Pinpoint the cell where the given text exists, returning its [x, y] midpoint coordinate. 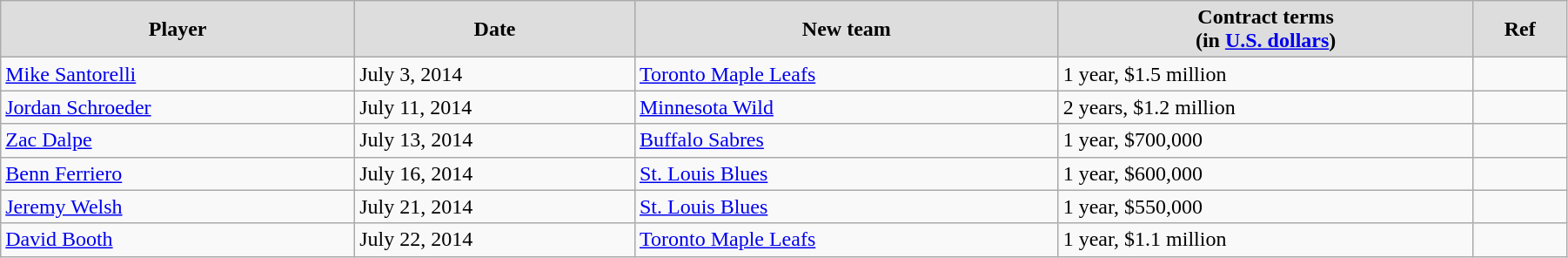
July 22, 2014 [495, 240]
July 16, 2014 [495, 173]
Benn Ferriero [178, 173]
July 3, 2014 [495, 74]
July 11, 2014 [495, 107]
July 21, 2014 [495, 207]
Player [178, 30]
2 years, $1.2 million [1265, 107]
Contract terms(in U.S. dollars) [1265, 30]
1 year, $600,000 [1265, 173]
Buffalo Sabres [846, 140]
Date [495, 30]
Mike Santorelli [178, 74]
1 year, $550,000 [1265, 207]
Ref [1519, 30]
David Booth [178, 240]
July 13, 2014 [495, 140]
1 year, $700,000 [1265, 140]
Jeremy Welsh [178, 207]
1 year, $1.5 million [1265, 74]
Jordan Schroeder [178, 107]
Zac Dalpe [178, 140]
1 year, $1.1 million [1265, 240]
New team [846, 30]
Minnesota Wild [846, 107]
